Identify which cell holds the provided text, then report its [X, Y] central coordinate. 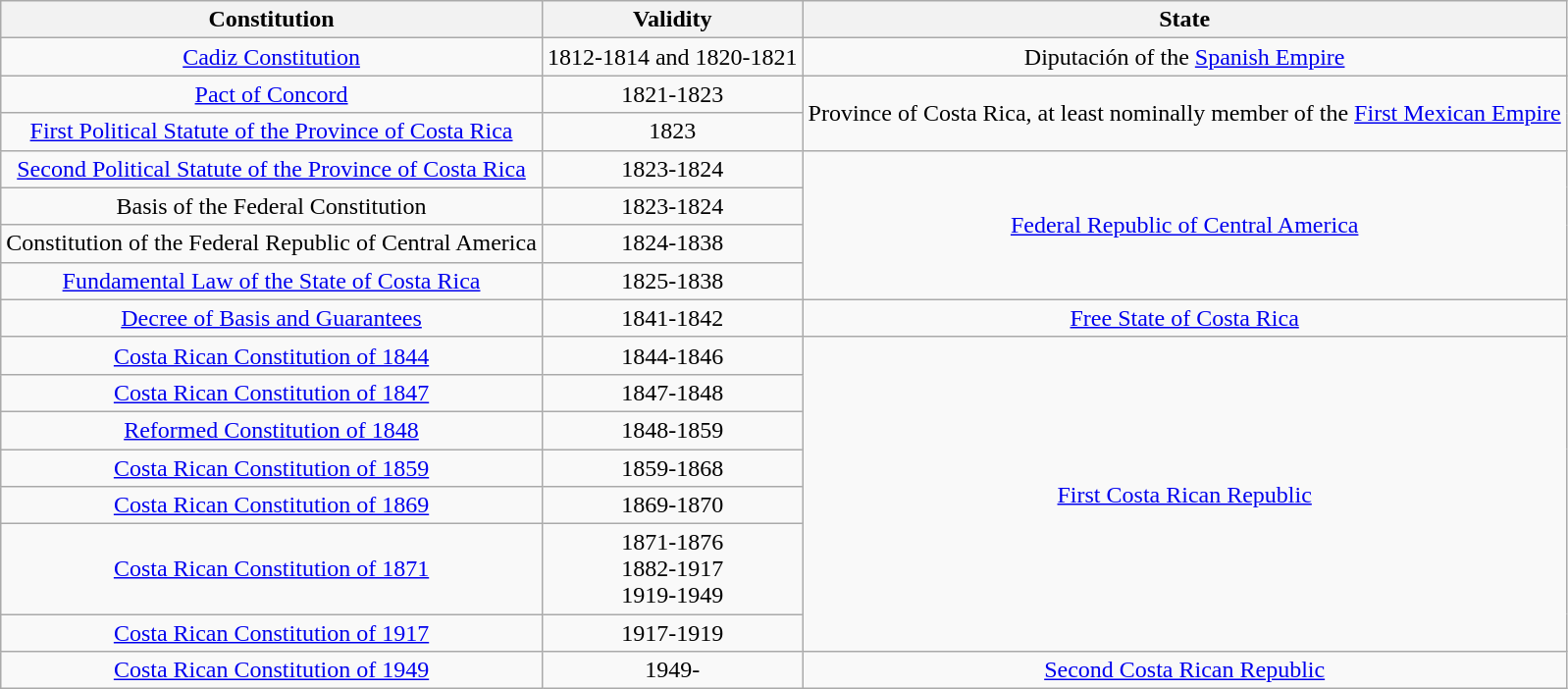
Cadiz Constitution [272, 57]
1848-1859 [672, 430]
1847-1848 [672, 393]
State [1184, 20]
Costa Rican Constitution of 1871 [272, 569]
1871-18761882-19171919-1949 [672, 569]
Costa Rican Constitution of 1917 [272, 633]
First Political Statute of the Province of Costa Rica [272, 132]
Second Costa Rican Republic [1184, 670]
Decree of Basis and Guarantees [272, 318]
1859-1868 [672, 468]
Second Political Statute of the Province of Costa Rica [272, 169]
Costa Rican Constitution of 1949 [272, 670]
1824-1838 [672, 243]
1949- [672, 670]
Diputación of the Spanish Empire [1184, 57]
Constitution of the Federal Republic of Central America [272, 243]
Costa Rican Constitution of 1844 [272, 355]
Constitution [272, 20]
Province of Costa Rica, at least nominally member of the First Mexican Empire [1184, 113]
Reformed Constitution of 1848 [272, 430]
1844-1846 [672, 355]
Fundamental Law of the State of Costa Rica [272, 281]
1917-1919 [672, 633]
First Costa Rican Republic [1184, 494]
1869-1870 [672, 505]
1825-1838 [672, 281]
1841-1842 [672, 318]
Costa Rican Constitution of 1859 [272, 468]
Basis of the Federal Constitution [272, 206]
Free State of Costa Rica [1184, 318]
Federal Republic of Central America [1184, 225]
1823 [672, 132]
Costa Rican Constitution of 1847 [272, 393]
Validity [672, 20]
Pact of Concord [272, 94]
1812-1814 and 1820-1821 [672, 57]
1821-1823 [672, 94]
Costa Rican Constitution of 1869 [272, 505]
